From the cell containing the given text, extract its center point as [x, y] coordinate. 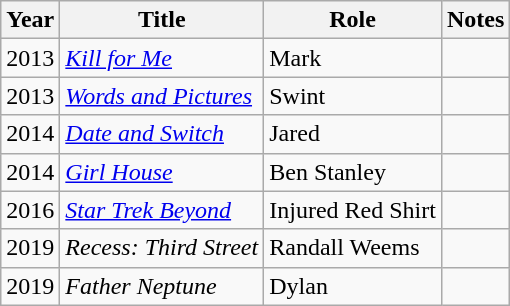
Dylan [353, 286]
Kill for Me [162, 58]
Recess: Third Street [162, 248]
Father Neptune [162, 286]
Swint [353, 96]
Year [30, 20]
Notes [475, 20]
Date and Switch [162, 134]
Words and Pictures [162, 96]
Girl House [162, 172]
Star Trek Beyond [162, 210]
Role [353, 20]
Randall Weems [353, 248]
2016 [30, 210]
Jared [353, 134]
Mark [353, 58]
Ben Stanley [353, 172]
Injured Red Shirt [353, 210]
Title [162, 20]
